Find where the given text appears and provide that cell's center as (x, y) coordinate. 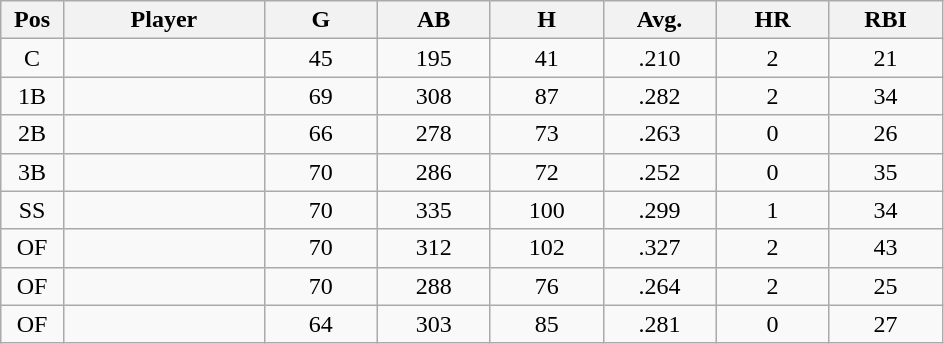
HR (772, 20)
1B (32, 96)
.263 (660, 134)
Pos (32, 20)
.264 (660, 286)
45 (320, 58)
2B (32, 134)
72 (546, 172)
102 (546, 248)
Avg. (660, 20)
286 (434, 172)
100 (546, 210)
3B (32, 172)
Player (164, 20)
308 (434, 96)
.210 (660, 58)
35 (886, 172)
85 (546, 324)
.252 (660, 172)
64 (320, 324)
41 (546, 58)
27 (886, 324)
.299 (660, 210)
278 (434, 134)
87 (546, 96)
66 (320, 134)
73 (546, 134)
SS (32, 210)
21 (886, 58)
C (32, 58)
RBI (886, 20)
288 (434, 286)
.282 (660, 96)
26 (886, 134)
335 (434, 210)
195 (434, 58)
43 (886, 248)
76 (546, 286)
303 (434, 324)
.281 (660, 324)
G (320, 20)
25 (886, 286)
312 (434, 248)
1 (772, 210)
.327 (660, 248)
AB (434, 20)
69 (320, 96)
H (546, 20)
